From the cell containing the given text, extract its center point as (x, y) coordinate. 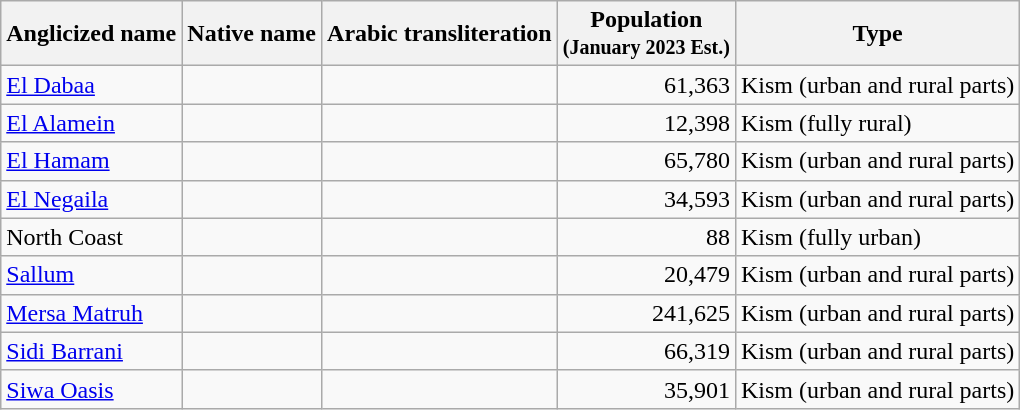
20,479 (646, 275)
Kism (fully urban) (877, 237)
66,319 (646, 351)
North Coast (92, 237)
El Alamein (92, 123)
12,398 (646, 123)
Sidi Barrani (92, 351)
Arabic transliteration (440, 34)
Anglicized name (92, 34)
El Negaila (92, 199)
Kism (fully rural) (877, 123)
Population(January 2023 Est.) (646, 34)
61,363 (646, 85)
El Hamam (92, 161)
Siwa Oasis (92, 389)
Mersa Matruh (92, 313)
34,593 (646, 199)
65,780 (646, 161)
35,901 (646, 389)
241,625 (646, 313)
Sallum (92, 275)
Type (877, 34)
88 (646, 237)
El Dabaa (92, 85)
Native name (252, 34)
